Scan for the cell matching the given text and deliver its [x, y] coordinate at center. 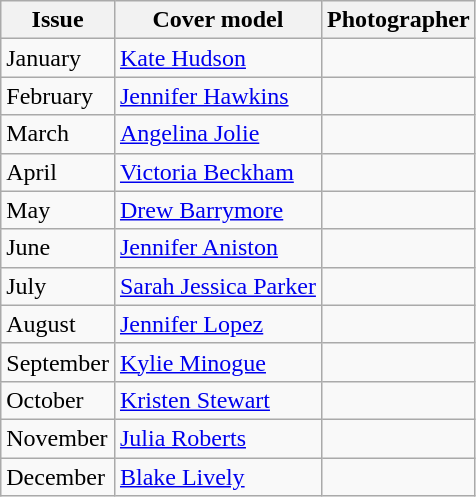
Cover model [218, 20]
June [58, 248]
December [58, 477]
Sarah Jessica Parker [218, 286]
Issue [58, 20]
October [58, 400]
Jennifer Hawkins [218, 96]
July [58, 286]
March [58, 134]
Photographer [398, 20]
Kate Hudson [218, 58]
August [58, 324]
September [58, 362]
Jennifer Lopez [218, 324]
Angelina Jolie [218, 134]
Kylie Minogue [218, 362]
Blake Lively [218, 477]
Drew Barrymore [218, 210]
January [58, 58]
February [58, 96]
Jennifer Aniston [218, 248]
Victoria Beckham [218, 172]
November [58, 438]
April [58, 172]
Julia Roberts [218, 438]
Kristen Stewart [218, 400]
May [58, 210]
